Find where the given text appears and provide that cell's center as [X, Y] coordinate. 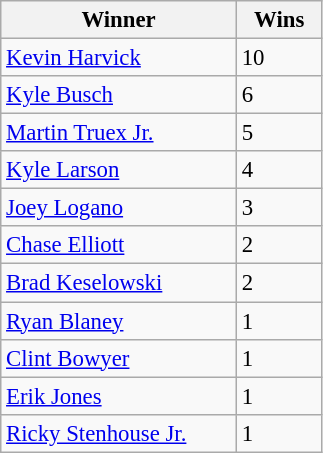
Kevin Harvick [119, 58]
4 [279, 170]
Brad Keselowski [119, 283]
Winner [119, 20]
Erik Jones [119, 396]
Martin Truex Jr. [119, 133]
Chase Elliott [119, 245]
3 [279, 208]
10 [279, 58]
5 [279, 133]
Kyle Larson [119, 170]
Wins [279, 20]
6 [279, 95]
Joey Logano [119, 208]
Ryan Blaney [119, 321]
Kyle Busch [119, 95]
Clint Bowyer [119, 358]
Ricky Stenhouse Jr. [119, 433]
